Identify which cell holds the provided text, then report its [X, Y] central coordinate. 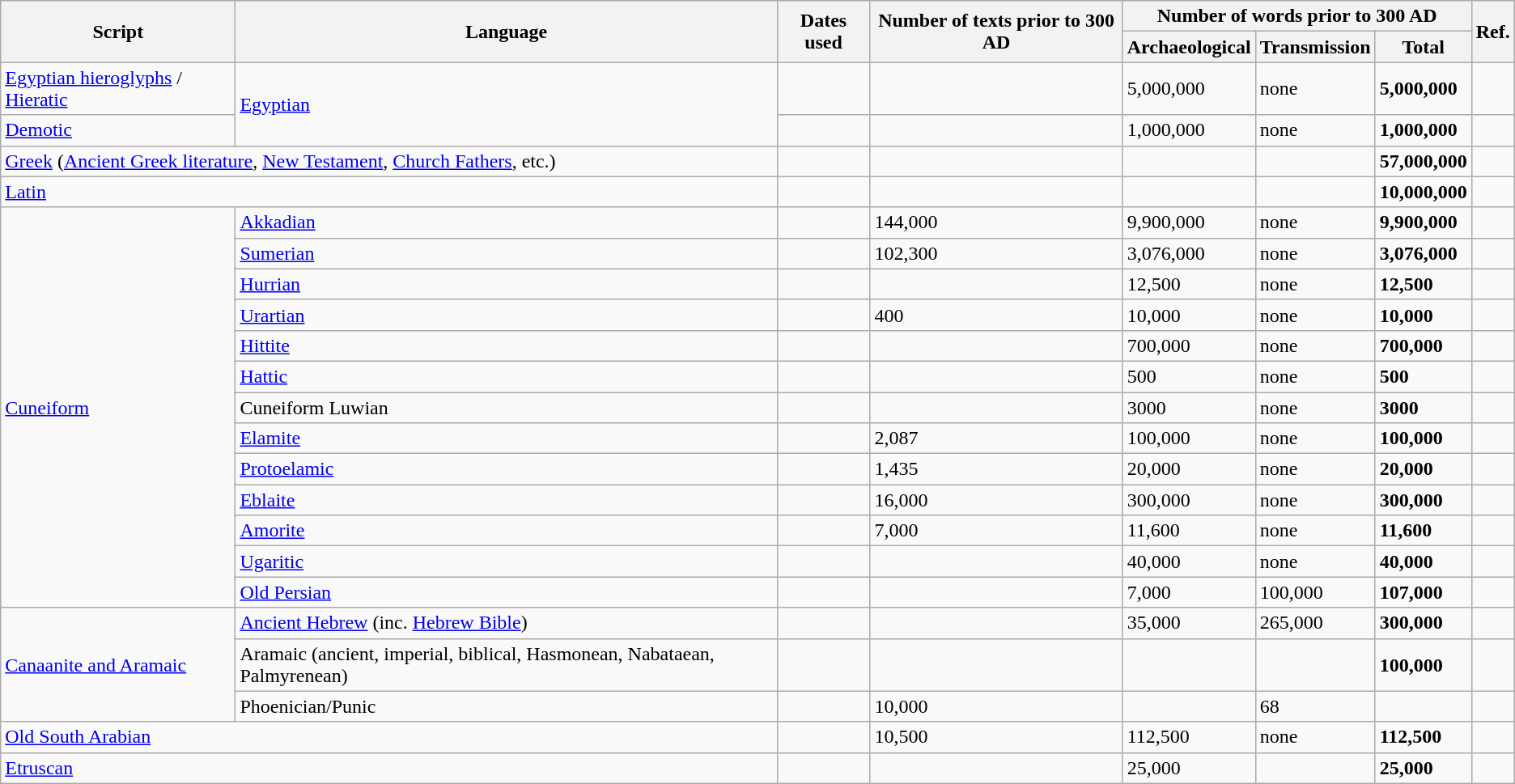
Old Persian [507, 592]
Hurrian [507, 284]
Hittite [507, 345]
Dates used [824, 32]
400 [996, 315]
Number of words prior to 300 AD [1296, 16]
Sumerian [507, 253]
Cuneiform [118, 408]
68 [1315, 706]
Total [1423, 47]
Egyptian hieroglyphs / Hieratic [118, 89]
Demotic [118, 130]
Aramaic (ancient, imperial, biblical, Hasmonean, Nabataean, Palmyrenean) [507, 665]
Amorite [507, 531]
Ancient Hebrew (inc. Hebrew Bible) [507, 623]
Greek (Ancient Greek literature, New Testament, Church Fathers, etc.) [388, 161]
Archaeological [1189, 47]
Language [507, 32]
16,000 [996, 500]
Old South Arabian [388, 737]
Egyptian [507, 104]
102,300 [996, 253]
265,000 [1315, 623]
Number of texts prior to 300 AD [996, 32]
1,435 [996, 469]
Urartian [507, 315]
Cuneiform Luwian [507, 407]
35,000 [1189, 623]
Ref. [1492, 32]
10,000,000 [1423, 192]
144,000 [996, 222]
107,000 [1423, 592]
57,000,000 [1423, 161]
Hattic [507, 376]
Eblaite [507, 500]
Script [118, 32]
10,500 [996, 737]
Transmission [1315, 47]
Protoelamic [507, 469]
Phoenician/Punic [507, 706]
Ugaritic [507, 562]
Etruscan [388, 768]
Latin [388, 192]
Elamite [507, 439]
Akkadian [507, 222]
2,087 [996, 439]
Canaanite and Aramaic [118, 665]
